Determine the (X, Y) coordinate at the center of the cell enclosing the given text.  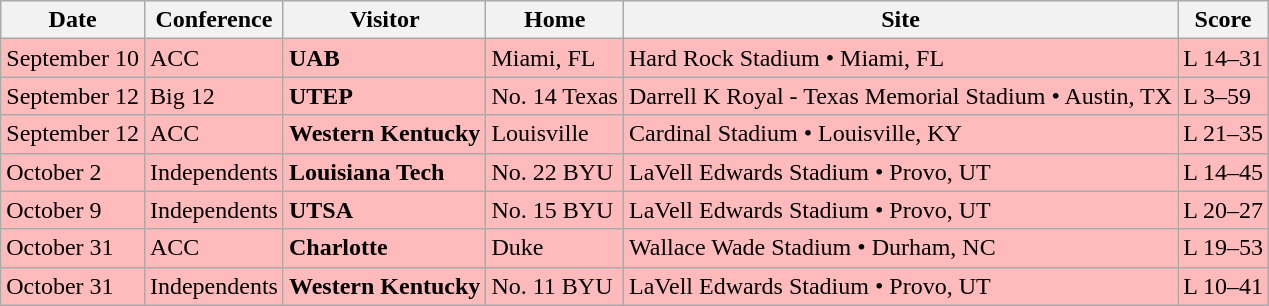
Wallace Wade Stadium • Durham, NC (900, 248)
Louisville (555, 134)
UTEP (384, 96)
No. 14 Texas (555, 96)
UTSA (384, 210)
L 3–59 (1224, 96)
Hard Rock Stadium • Miami, FL (900, 58)
Home (555, 20)
UAB (384, 58)
Cardinal Stadium • Louisville, KY (900, 134)
L 21–35 (1224, 134)
No. 22 BYU (555, 172)
September 10 (73, 58)
L 14–31 (1224, 58)
Louisiana Tech (384, 172)
Score (1224, 20)
L 10–41 (1224, 286)
Site (900, 20)
Conference (214, 20)
Duke (555, 248)
No. 15 BYU (555, 210)
L 14–45 (1224, 172)
Big 12 (214, 96)
Date (73, 20)
Visitor (384, 20)
No. 11 BYU (555, 286)
L 19–53 (1224, 248)
Charlotte (384, 248)
L 20–27 (1224, 210)
Miami, FL (555, 58)
October 9 (73, 210)
Darrell K Royal - Texas Memorial Stadium • Austin, TX (900, 96)
October 2 (73, 172)
